For the text-containing cell, return its midpoint in [X, Y] coordinate format. 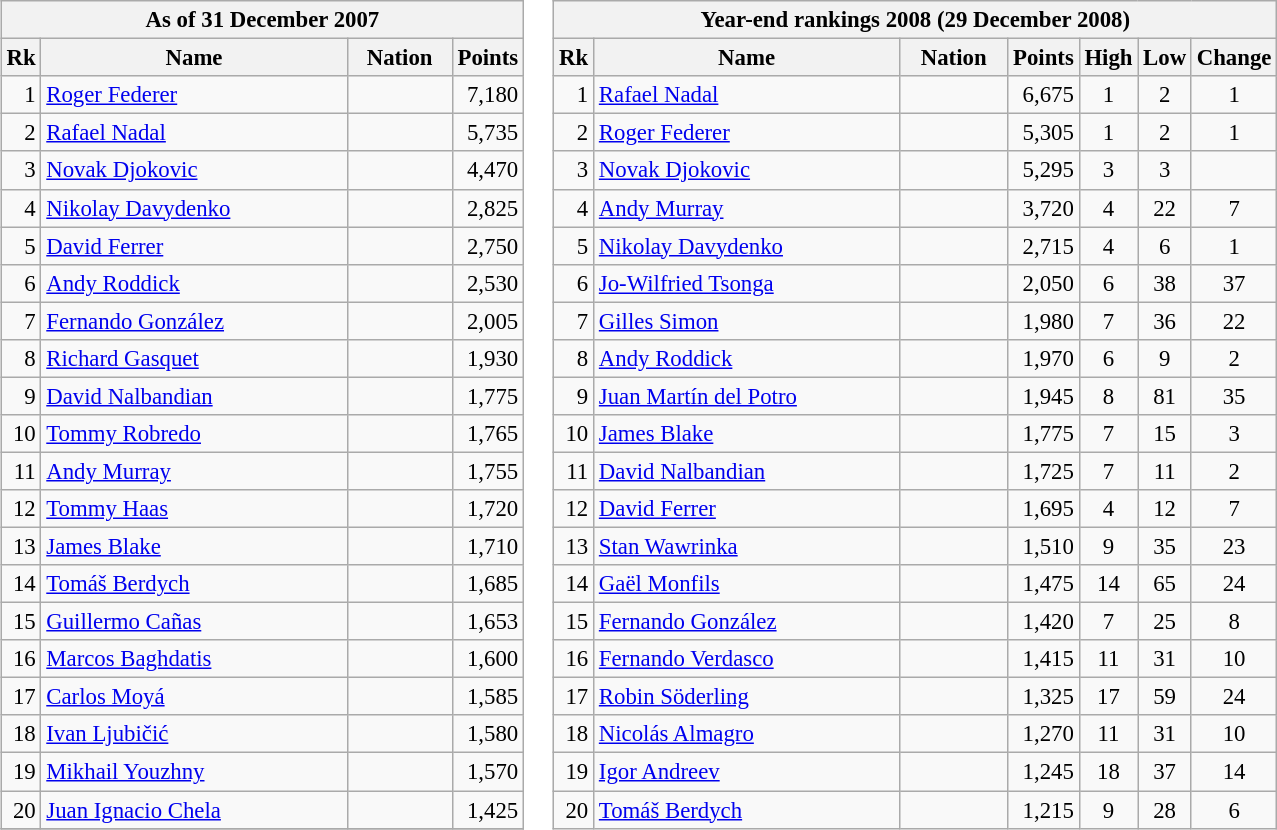
Ivan Ljubičić [194, 734]
3,720 [1044, 208]
81 [1165, 396]
Carlos Moyá [194, 697]
1,980 [1044, 321]
7,180 [488, 95]
Guillermo Cañas [194, 622]
36 [1165, 321]
Jo-Wilfried Tsonga [747, 283]
Nicolás Almagro [747, 734]
Tommy Robredo [194, 434]
2,005 [488, 321]
Robin Söderling [747, 697]
23 [1234, 546]
2,715 [1044, 246]
Mikhail Youzhny [194, 772]
1,600 [488, 659]
1,245 [1044, 772]
Stan Wawrinka [747, 546]
1,475 [1044, 584]
5,295 [1044, 170]
1,755 [488, 471]
1,930 [488, 358]
2,530 [488, 283]
1,570 [488, 772]
1,945 [1044, 396]
1,580 [488, 734]
Fernando Verdasco [747, 659]
Juan Martín del Potro [747, 396]
As of 31 December 2007 [262, 20]
1,695 [1044, 509]
1,685 [488, 584]
Marcos Baghdatis [194, 659]
65 [1165, 584]
Tommy Haas [194, 509]
Juan Ignacio Chela [194, 809]
1,215 [1044, 809]
2,825 [488, 208]
1,420 [1044, 622]
1,970 [1044, 358]
6,675 [1044, 95]
Year-end rankings 2008 (29 December 2008) [916, 20]
Gaël Monfils [747, 584]
2,750 [488, 246]
Change [1234, 58]
1,415 [1044, 659]
Low [1165, 58]
1,710 [488, 546]
1,725 [1044, 471]
1,585 [488, 697]
1,425 [488, 809]
5,305 [1044, 133]
59 [1165, 697]
Gilles Simon [747, 321]
38 [1165, 283]
1,510 [1044, 546]
High [1108, 58]
5,735 [488, 133]
Richard Gasquet [194, 358]
1,765 [488, 434]
1,653 [488, 622]
25 [1165, 622]
4,470 [488, 170]
28 [1165, 809]
1,720 [488, 509]
Igor Andreev [747, 772]
2,050 [1044, 283]
1,325 [1044, 697]
1,270 [1044, 734]
